From the cell containing the given text, extract its center point as [x, y] coordinate. 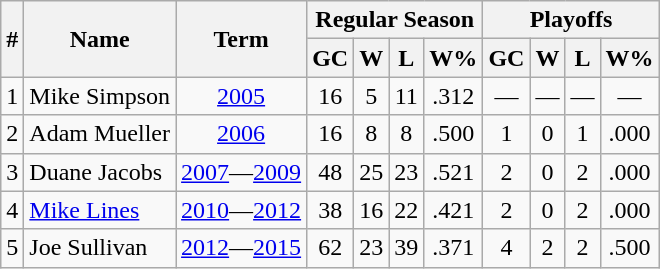
Duane Jacobs [100, 172]
48 [330, 172]
2006 [242, 134]
.312 [454, 96]
Joe Sullivan [100, 248]
2007—2009 [242, 172]
39 [406, 248]
.421 [454, 210]
22 [406, 210]
Name [100, 39]
38 [330, 210]
Mike Lines [100, 210]
Adam Mueller [100, 134]
Term [242, 39]
Regular Season [395, 20]
Mike Simpson [100, 96]
.521 [454, 172]
2005 [242, 96]
25 [372, 172]
.371 [454, 248]
# [12, 39]
11 [406, 96]
2010—2012 [242, 210]
2012—2015 [242, 248]
62 [330, 248]
3 [12, 172]
Playoffs [571, 20]
